Scan for the cell matching the given text and deliver its (x, y) coordinate at center. 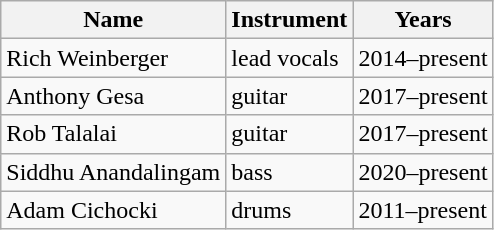
Adam Cichocki (114, 210)
Instrument (290, 20)
2011–present (423, 210)
Years (423, 20)
2020–present (423, 172)
bass (290, 172)
lead vocals (290, 58)
Name (114, 20)
Siddhu Anandalingam (114, 172)
drums (290, 210)
Rich Weinberger (114, 58)
2014–present (423, 58)
Rob Talalai (114, 134)
Anthony Gesa (114, 96)
